Identify which cell holds the provided text, then report its (x, y) central coordinate. 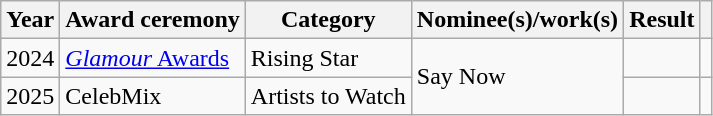
2024 (30, 58)
Say Now (517, 77)
2025 (30, 96)
Glamour Awards (152, 58)
Rising Star (328, 58)
CelebMix (152, 96)
Artists to Watch (328, 96)
Nominee(s)/work(s) (517, 20)
Result (662, 20)
Year (30, 20)
Category (328, 20)
Award ceremony (152, 20)
